From the cell containing the given text, extract its center point as (X, Y) coordinate. 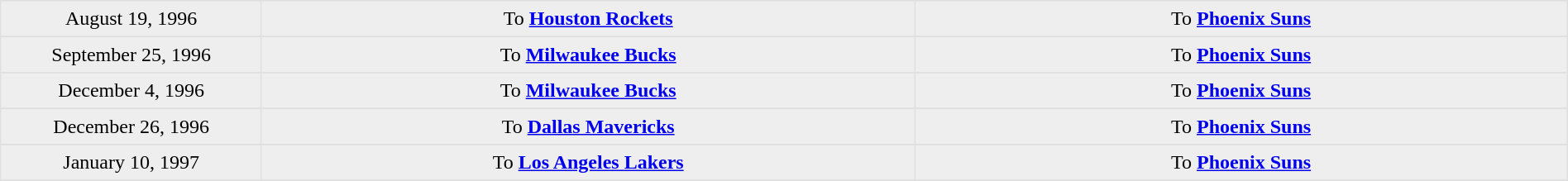
September 25, 1996 (131, 55)
January 10, 1997 (131, 163)
December 4, 1996 (131, 91)
To Houston Rockets (587, 19)
To Dallas Mavericks (587, 126)
December 26, 1996 (131, 126)
August 19, 1996 (131, 19)
To Los Angeles Lakers (587, 163)
